For the text-containing cell, return its midpoint in (x, y) coordinate format. 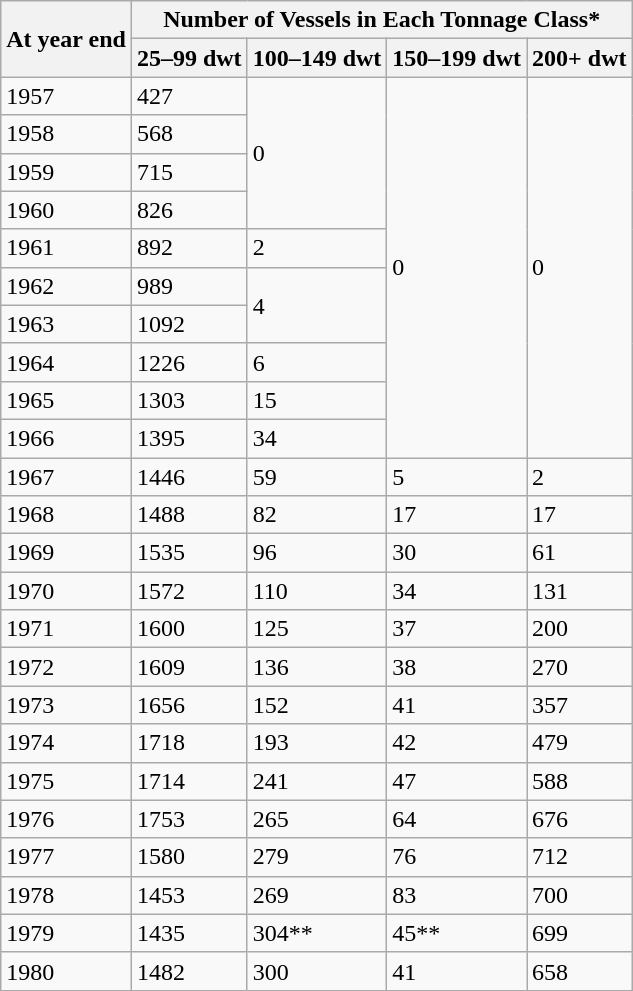
37 (457, 629)
152 (317, 705)
1572 (189, 591)
200+ dwt (580, 58)
1970 (66, 591)
1446 (189, 477)
989 (189, 286)
42 (457, 743)
1975 (66, 781)
1535 (189, 553)
At year end (66, 39)
131 (580, 591)
110 (317, 591)
1965 (66, 400)
82 (317, 515)
1977 (66, 857)
241 (317, 781)
47 (457, 781)
Number of Vessels in Each Tonnage Class* (382, 20)
1580 (189, 857)
1482 (189, 971)
45** (457, 933)
1958 (66, 134)
1714 (189, 781)
64 (457, 819)
100–149 dwt (317, 58)
300 (317, 971)
1453 (189, 895)
658 (580, 971)
1979 (66, 933)
61 (580, 553)
1960 (66, 210)
5 (457, 477)
1974 (66, 743)
1959 (66, 172)
83 (457, 895)
700 (580, 895)
1964 (66, 362)
25–99 dwt (189, 58)
38 (457, 667)
6 (317, 362)
304** (317, 933)
1488 (189, 515)
1656 (189, 705)
1303 (189, 400)
1966 (66, 438)
826 (189, 210)
892 (189, 248)
1092 (189, 324)
712 (580, 857)
1600 (189, 629)
1753 (189, 819)
136 (317, 667)
1978 (66, 895)
479 (580, 743)
715 (189, 172)
1226 (189, 362)
4 (317, 305)
676 (580, 819)
357 (580, 705)
1962 (66, 286)
588 (580, 781)
1395 (189, 438)
1967 (66, 477)
269 (317, 895)
15 (317, 400)
1718 (189, 743)
270 (580, 667)
200 (580, 629)
76 (457, 857)
150–199 dwt (457, 58)
1980 (66, 971)
1973 (66, 705)
1969 (66, 553)
279 (317, 857)
1963 (66, 324)
427 (189, 96)
30 (457, 553)
265 (317, 819)
1957 (66, 96)
96 (317, 553)
1961 (66, 248)
1435 (189, 933)
1609 (189, 667)
59 (317, 477)
1976 (66, 819)
193 (317, 743)
1972 (66, 667)
568 (189, 134)
125 (317, 629)
1968 (66, 515)
699 (580, 933)
1971 (66, 629)
